From the cell containing the given text, extract its center point as [X, Y] coordinate. 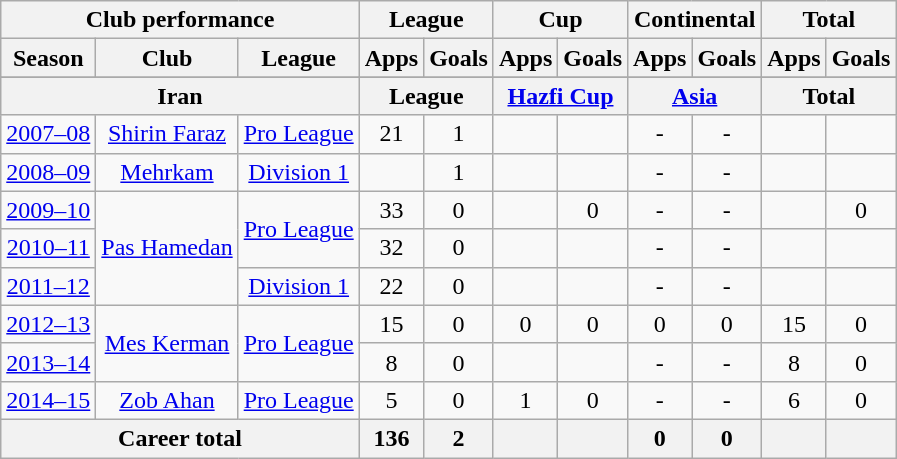
Club performance [180, 20]
21 [391, 134]
2007–08 [48, 134]
33 [391, 210]
32 [391, 248]
2014–15 [48, 400]
Shirin Faraz [167, 134]
Career total [180, 438]
Zob Ahan [167, 400]
Hazfi Cup [560, 96]
2008–09 [48, 172]
Asia [695, 96]
2013–14 [48, 362]
6 [794, 400]
2009–10 [48, 210]
Club [167, 58]
Pas Hamedan [167, 248]
Mes Kerman [167, 343]
Season [48, 58]
22 [391, 286]
2012–13 [48, 324]
Iran [180, 96]
Cup [560, 20]
2010–11 [48, 248]
Continental [695, 20]
2011–12 [48, 286]
Mehrkam [167, 172]
136 [391, 438]
5 [391, 400]
2 [459, 438]
